Return (X, Y) of the center of cell containing provided text 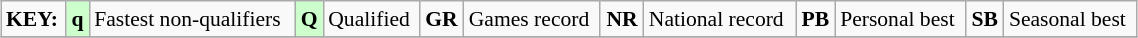
SB (985, 19)
Qualified (371, 19)
GR (442, 19)
Games record (532, 19)
National record (720, 19)
q (78, 19)
Fastest non-qualifiers (192, 19)
Seasonal best (1070, 19)
NR (622, 19)
PB (816, 19)
KEY: (34, 19)
Personal best (900, 19)
Q (309, 19)
